Determine the (X, Y) coordinate at the center of the cell enclosing the given text.  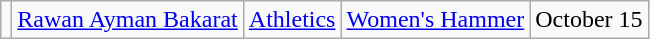
Athletics (292, 20)
Women's Hammer (436, 20)
October 15 (589, 20)
Rawan Ayman Bakarat (128, 20)
